Provide the (X, Y) coordinate of the cell's center where the given text is located.  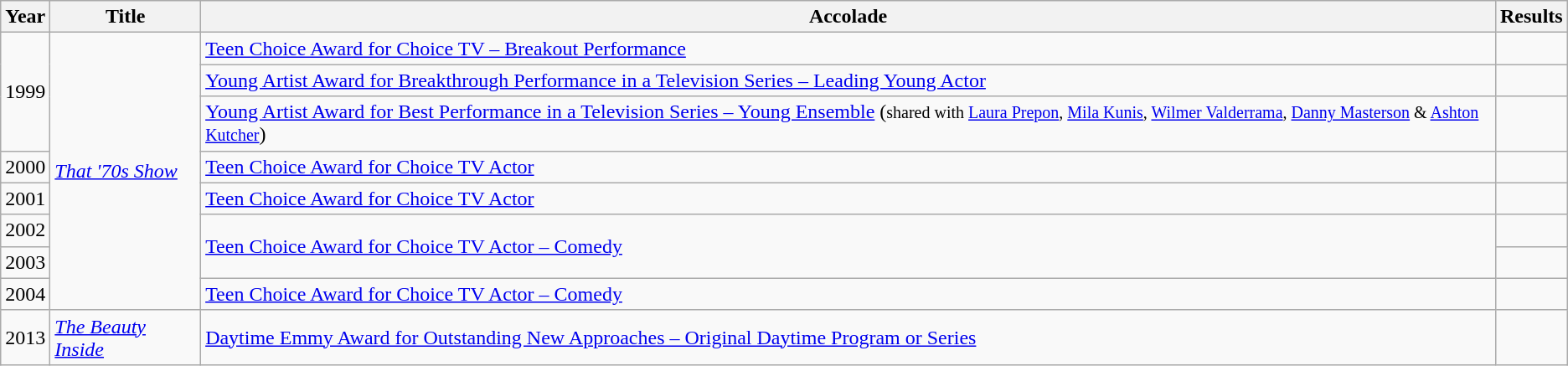
2000 (25, 167)
Results (1531, 17)
2001 (25, 198)
Teen Choice Award for Choice TV – Breakout Performance (848, 49)
Accolade (848, 17)
Year (25, 17)
Title (126, 17)
2013 (25, 337)
2004 (25, 294)
2002 (25, 230)
Young Artist Award for Breakthrough Performance in a Television Series – Leading Young Actor (848, 80)
Daytime Emmy Award for Outstanding New Approaches – Original Daytime Program or Series (848, 337)
That '70s Show (126, 172)
2003 (25, 262)
1999 (25, 92)
The Beauty Inside (126, 337)
